Identify which cell holds the provided text, then report its (x, y) central coordinate. 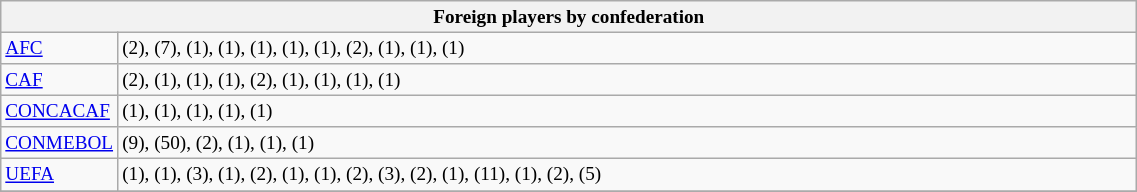
(1), (1), (1), (1), (1) (628, 111)
UEFA (60, 175)
(2), (1), (1), (1), (2), (1), (1), (1), (1) (628, 80)
AFC (60, 48)
CONCACAF (60, 111)
(1), (1), (3), (1), (2), (1), (1), (2), (3), (2), (1), (11), (1), (2), (5) (628, 175)
CAF (60, 80)
Foreign players by confederation (569, 17)
CONMEBOL (60, 143)
(2), (7), (1), (1), (1), (1), (1), (2), (1), (1), (1) (628, 48)
(9), (50), (2), (1), (1), (1) (628, 143)
